Scan for the cell matching the given text and deliver its [x, y] coordinate at center. 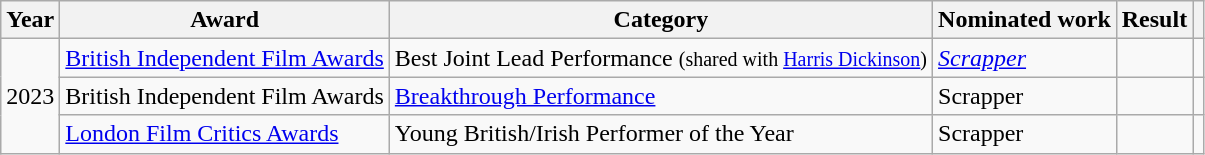
Young British/Irish Performer of the Year [660, 134]
Nominated work [1025, 20]
Result [1154, 20]
Best Joint Lead Performance (shared with Harris Dickinson) [660, 58]
2023 [30, 96]
Category [660, 20]
London Film Critics Awards [225, 134]
Award [225, 20]
Breakthrough Performance [660, 96]
Year [30, 20]
